Extract the [x, y] coordinate from the center of the cell holding the provided text.  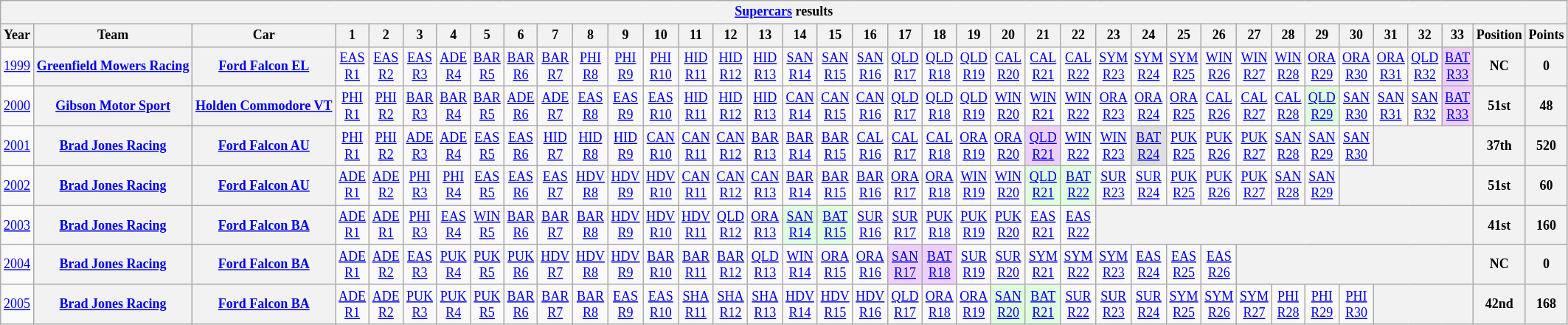
6 [521, 35]
SANR20 [1009, 304]
PHI R9 [625, 66]
2002 [18, 185]
ORA R25 [1184, 106]
HDVR14 [800, 304]
15 [835, 35]
ORAR19 [974, 304]
WIN R23 [1114, 146]
16 [870, 35]
PUKR19 [974, 225]
Year [18, 35]
SAN R28 [1288, 146]
CANR12 [730, 185]
CAN R12 [730, 146]
8 [591, 35]
31 [1391, 35]
14 [800, 35]
PUK R25 [1184, 146]
EASR4 [454, 225]
SURR17 [906, 225]
SAN R14 [800, 66]
SYM R25 [1184, 66]
EASR7 [555, 185]
CAL R20 [1009, 66]
ADE R3 [420, 146]
EAS R9 [625, 106]
PHI R10 [661, 66]
520 [1546, 146]
SANR29 [1322, 185]
PUKR3 [420, 304]
EASR9 [625, 304]
QLDR13 [766, 264]
18 [940, 35]
SAN R32 [1425, 106]
SANR17 [906, 264]
SAN R31 [1391, 106]
QLD R32 [1425, 66]
11 [696, 35]
2001 [18, 146]
EASR10 [661, 304]
SANR14 [800, 225]
EAS R8 [591, 106]
WINR19 [974, 185]
PUK R27 [1255, 146]
PHIR28 [1288, 304]
BAR R3 [420, 106]
ORA R30 [1357, 66]
29 [1322, 35]
160 [1546, 225]
WINR14 [800, 264]
SYMR25 [1184, 304]
41st [1499, 225]
CAL R26 [1219, 106]
10 [661, 35]
CAL R27 [1255, 106]
12 [730, 35]
SYMR23 [1114, 264]
BAR R6 [521, 66]
2005 [18, 304]
CAN R11 [696, 146]
ORAR13 [766, 225]
PUKR27 [1255, 185]
PHIR29 [1322, 304]
HDVR7 [555, 264]
ORAR17 [906, 185]
48 [1546, 106]
30 [1357, 35]
HDVR16 [870, 304]
SAN R29 [1322, 146]
WINR20 [1009, 185]
HID R9 [625, 146]
ORA R24 [1148, 106]
PUK R26 [1219, 146]
EAS R1 [353, 66]
CAL R28 [1288, 106]
CAN R16 [870, 106]
SYM R24 [1148, 66]
EASR3 [420, 264]
WIN R28 [1288, 66]
PHIR30 [1357, 304]
SHAR13 [766, 304]
WIN R26 [1219, 66]
SYMR26 [1219, 304]
2 [386, 35]
EASR22 [1078, 225]
EASR24 [1148, 264]
BARR10 [661, 264]
SURR22 [1078, 304]
33 [1457, 35]
PUKR6 [521, 264]
5 [488, 35]
BAR R4 [454, 106]
2004 [18, 264]
HID R8 [591, 146]
21 [1043, 35]
HID R7 [555, 146]
SYMR21 [1043, 264]
1999 [18, 66]
SYMR27 [1255, 304]
QLDR17 [906, 304]
ADE R6 [521, 106]
CAL R22 [1078, 66]
CANR13 [766, 185]
Car [264, 35]
Points [1546, 35]
BARR14 [800, 185]
HDVR15 [835, 304]
CAN R15 [835, 106]
Team [112, 35]
EASR26 [1219, 264]
BARR12 [730, 264]
WIN R21 [1043, 106]
ORAR16 [870, 264]
BAR R15 [835, 146]
37th [1499, 146]
ORA R23 [1114, 106]
SAN R15 [835, 66]
26 [1219, 35]
PUKR26 [1219, 185]
ORA R31 [1391, 66]
2003 [18, 225]
SURR16 [870, 225]
QLDR12 [730, 225]
WIN R20 [1009, 106]
ORAR15 [835, 264]
EASR6 [521, 185]
28 [1288, 35]
BAR R14 [800, 146]
QLDR21 [1043, 185]
23 [1114, 35]
PHI R8 [591, 66]
13 [766, 35]
1 [353, 35]
EAS R2 [386, 66]
2000 [18, 106]
EAS R6 [521, 146]
Holden Commodore VT [264, 106]
PHIR4 [454, 185]
SURR20 [1009, 264]
Ford Falcon EL [264, 66]
EASR25 [1184, 264]
SYM R23 [1114, 66]
168 [1546, 304]
PUKR20 [1009, 225]
20 [1009, 35]
4 [454, 35]
22 [1078, 35]
CAL R17 [906, 146]
EAS R5 [488, 146]
ADE R7 [555, 106]
42nd [1499, 304]
17 [906, 35]
PUKR18 [940, 225]
EASR5 [488, 185]
QLD R29 [1322, 106]
BAR R13 [766, 146]
HDVR11 [696, 225]
9 [625, 35]
25 [1184, 35]
3 [420, 35]
ORA R19 [974, 146]
BATR22 [1078, 185]
SANR28 [1288, 185]
BARR11 [696, 264]
EAS R10 [661, 106]
EASR21 [1043, 225]
SHAR11 [696, 304]
24 [1148, 35]
EAS R3 [420, 66]
Gibson Motor Sport [112, 106]
QLD R21 [1043, 146]
PUKR25 [1184, 185]
Greenfield Mowers Racing [112, 66]
SHAR12 [730, 304]
7 [555, 35]
BAT R24 [1148, 146]
BARR15 [835, 185]
WIN R27 [1255, 66]
BAR R7 [555, 66]
WINR5 [488, 225]
BARR16 [870, 185]
CAN R14 [800, 106]
SYMR22 [1078, 264]
Position [1499, 35]
BATR15 [835, 225]
SURR19 [974, 264]
CAN R10 [661, 146]
CAL R16 [870, 146]
BATR18 [940, 264]
60 [1546, 185]
27 [1255, 35]
CANR11 [696, 185]
CAL R21 [1043, 66]
Supercars results [784, 12]
BATR21 [1043, 304]
32 [1425, 35]
CAL R18 [940, 146]
SAN R16 [870, 66]
ORA R20 [1009, 146]
ORA R29 [1322, 66]
19 [974, 35]
